Pinpoint the cell where the given text exists, returning its [X, Y] midpoint coordinate. 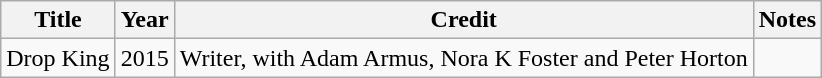
Year [144, 20]
Writer, with Adam Armus, Nora K Foster and Peter Horton [464, 58]
Notes [787, 20]
2015 [144, 58]
Drop King [58, 58]
Credit [464, 20]
Title [58, 20]
